Search for the cell housing the specified text and yield its (X, Y) center coordinate. 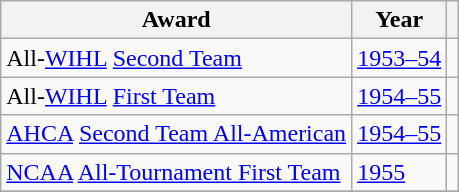
All-WIHL First Team (176, 96)
AHCA Second Team All-American (176, 134)
All-WIHL Second Team (176, 58)
Year (400, 20)
1953–54 (400, 58)
1955 (400, 172)
NCAA All-Tournament First Team (176, 172)
Award (176, 20)
